Detect which cell encompasses the target text, then output its [x, y] center coordinate. 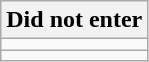
Did not enter [74, 20]
